Detect which cell encompasses the target text, then output its [x, y] center coordinate. 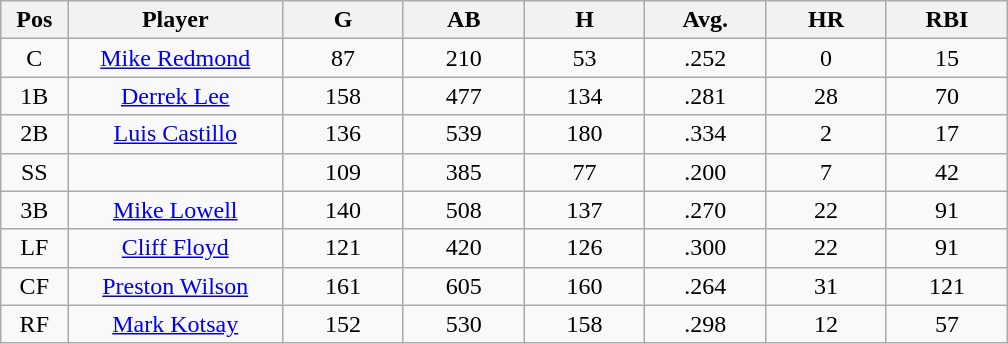
134 [584, 96]
210 [464, 58]
605 [464, 286]
.200 [706, 172]
Mark Kotsay [176, 324]
57 [946, 324]
Cliff Floyd [176, 248]
160 [584, 286]
31 [826, 286]
.298 [706, 324]
3B [34, 210]
Mike Redmond [176, 58]
7 [826, 172]
152 [344, 324]
.252 [706, 58]
477 [464, 96]
Player [176, 20]
.300 [706, 248]
.270 [706, 210]
539 [464, 134]
AB [464, 20]
77 [584, 172]
2 [826, 134]
2B [34, 134]
12 [826, 324]
HR [826, 20]
Pos [34, 20]
Luis Castillo [176, 134]
137 [584, 210]
G [344, 20]
109 [344, 172]
.264 [706, 286]
161 [344, 286]
420 [464, 248]
87 [344, 58]
140 [344, 210]
Derrek Lee [176, 96]
C [34, 58]
180 [584, 134]
RF [34, 324]
0 [826, 58]
136 [344, 134]
53 [584, 58]
.334 [706, 134]
LF [34, 248]
RBI [946, 20]
17 [946, 134]
H [584, 20]
15 [946, 58]
70 [946, 96]
126 [584, 248]
.281 [706, 96]
42 [946, 172]
1B [34, 96]
SS [34, 172]
Preston Wilson [176, 286]
Mike Lowell [176, 210]
508 [464, 210]
Avg. [706, 20]
385 [464, 172]
CF [34, 286]
530 [464, 324]
28 [826, 96]
